Find where the given text appears and provide that cell's center as [X, Y] coordinate. 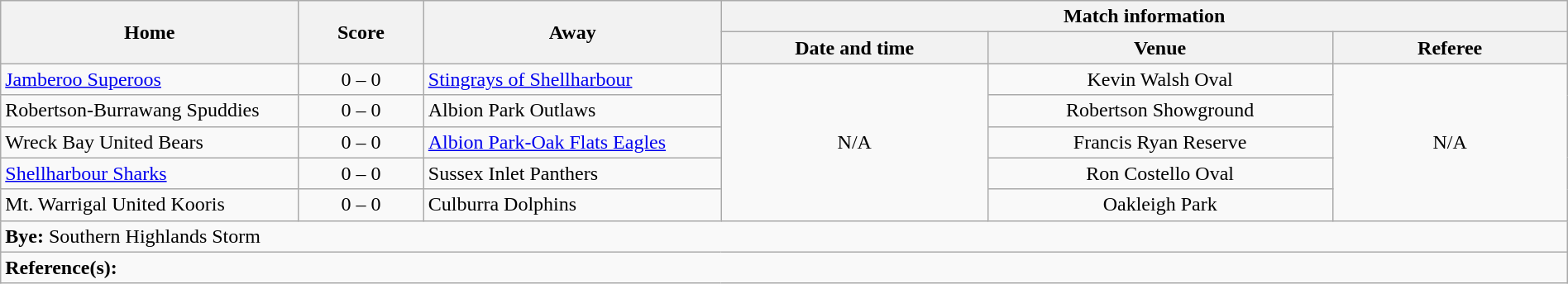
Sussex Inlet Panthers [572, 173]
Jamberoo Superoos [150, 79]
Kevin Walsh Oval [1159, 79]
Referee [1450, 48]
Venue [1159, 48]
Score [361, 32]
Robertson-Burrawang Spuddies [150, 111]
Stingrays of Shellharbour [572, 79]
Reference(s): [784, 267]
Albion Park-Oak Flats Eagles [572, 142]
Culburra Dolphins [572, 205]
Wreck Bay United Bears [150, 142]
Date and time [854, 48]
Oakleigh Park [1159, 205]
Ron Costello Oval [1159, 173]
Robertson Showground [1159, 111]
Mt. Warrigal United Kooris [150, 205]
Albion Park Outlaws [572, 111]
Bye: Southern Highlands Storm [784, 236]
Shellharbour Sharks [150, 173]
Away [572, 32]
Francis Ryan Reserve [1159, 142]
Home [150, 32]
Match information [1145, 17]
